Locate the cell with the specified text and output its (x, y) center coordinate. 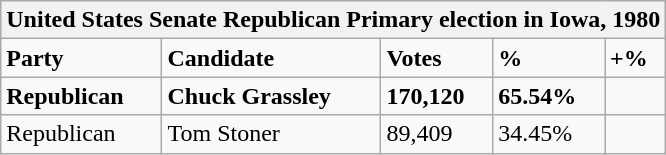
Tom Stoner (272, 134)
+% (636, 58)
89,409 (437, 134)
Chuck Grassley (272, 96)
34.45% (549, 134)
Candidate (272, 58)
Votes (437, 58)
Party (82, 58)
65.54% (549, 96)
170,120 (437, 96)
% (549, 58)
United States Senate Republican Primary election in Iowa, 1980 (334, 20)
